Provide the (X, Y) coordinate of the cell's center where the given text is located.  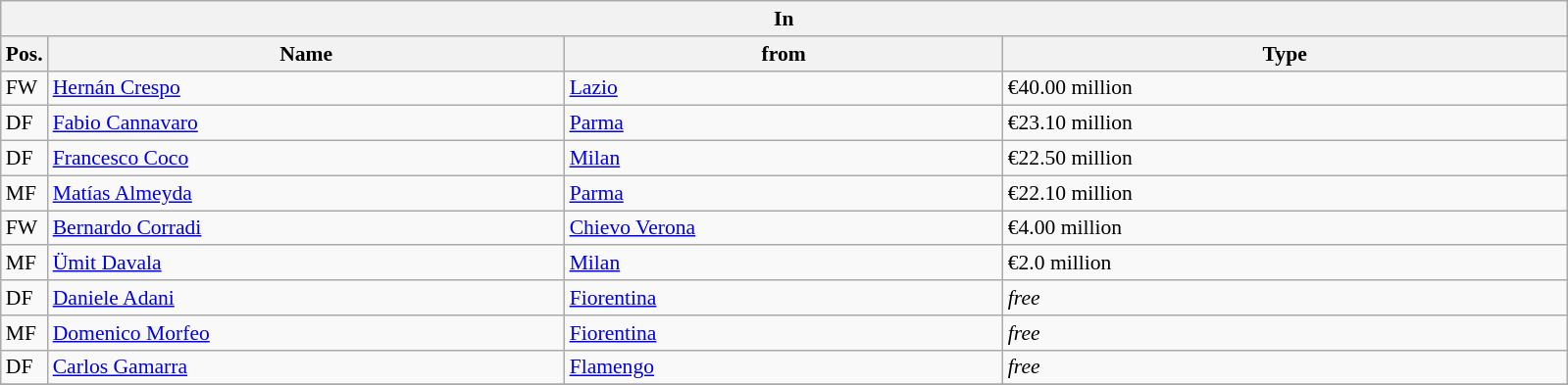
€2.0 million (1285, 264)
Fabio Cannavaro (306, 123)
Carlos Gamarra (306, 367)
In (784, 19)
Daniele Adani (306, 298)
Domenico Morfeo (306, 333)
Chievo Verona (784, 228)
Francesco Coco (306, 159)
Type (1285, 54)
Pos. (25, 54)
Ümit Davala (306, 264)
€22.50 million (1285, 159)
€4.00 million (1285, 228)
€23.10 million (1285, 123)
Bernardo Corradi (306, 228)
€22.10 million (1285, 193)
€40.00 million (1285, 88)
Hernán Crespo (306, 88)
Flamengo (784, 367)
Lazio (784, 88)
from (784, 54)
Matías Almeyda (306, 193)
Name (306, 54)
